Return [X, Y] of the center of cell containing provided text 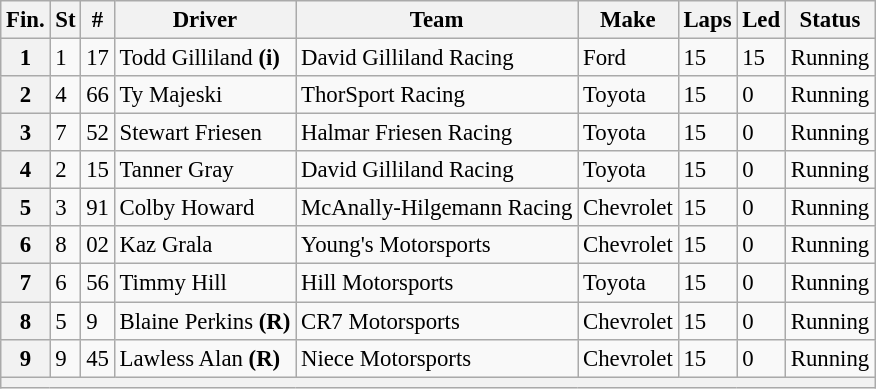
Lawless Alan (R) [204, 358]
Halmar Friesen Racing [437, 133]
Hill Motorsports [437, 283]
Timmy Hill [204, 283]
Stewart Friesen [204, 133]
Make [628, 20]
St [66, 20]
Team [437, 20]
45 [98, 358]
Niece Motorsports [437, 358]
ThorSport Racing [437, 95]
Status [830, 20]
Ford [628, 58]
Colby Howard [204, 208]
02 [98, 245]
McAnally-Hilgemann Racing [437, 208]
52 [98, 133]
Todd Gilliland (i) [204, 58]
56 [98, 283]
Ty Majeski [204, 95]
Driver [204, 20]
CR7 Motorsports [437, 321]
66 [98, 95]
# [98, 20]
Tanner Gray [204, 170]
Laps [708, 20]
Blaine Perkins (R) [204, 321]
Led [762, 20]
Fin. [26, 20]
Young's Motorsports [437, 245]
91 [98, 208]
17 [98, 58]
Kaz Grala [204, 245]
